Pinpoint the cell where the given text exists, returning its [X, Y] midpoint coordinate. 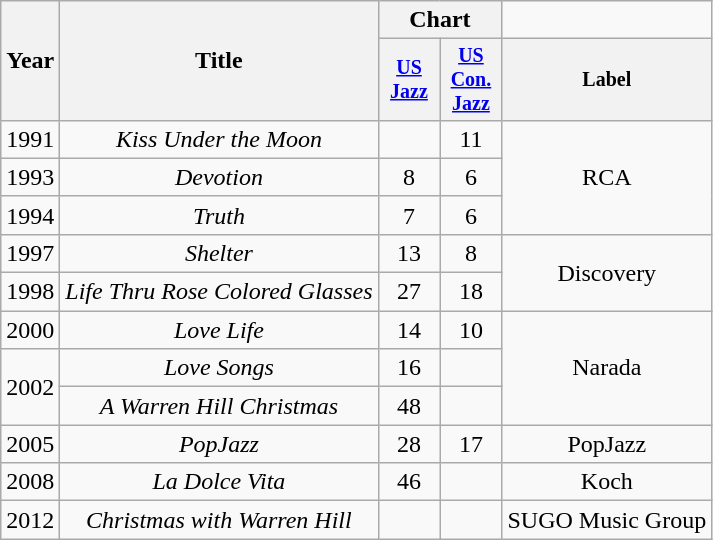
1993 [30, 177]
US Jazz [409, 80]
Love Life [219, 330]
17 [471, 444]
La Dolce Vita [219, 482]
7 [409, 215]
2002 [30, 387]
11 [471, 139]
RCA [607, 177]
Truth [219, 215]
1994 [30, 215]
2000 [30, 330]
Love Songs [219, 368]
Koch [607, 482]
Devotion [219, 177]
27 [409, 292]
2005 [30, 444]
16 [409, 368]
Title [219, 61]
Year [30, 61]
SUGO Music Group [607, 520]
2008 [30, 482]
1997 [30, 253]
Life Thru Rose Colored Glasses [219, 292]
Christmas with Warren Hill [219, 520]
Label [607, 80]
46 [409, 482]
Kiss Under the Moon [219, 139]
1998 [30, 292]
US Con. Jazz [471, 80]
Narada [607, 368]
18 [471, 292]
1991 [30, 139]
10 [471, 330]
48 [409, 406]
A Warren Hill Christmas [219, 406]
Chart [440, 20]
Discovery [607, 272]
28 [409, 444]
Shelter [219, 253]
2012 [30, 520]
14 [409, 330]
13 [409, 253]
